Determine the (X, Y) coordinate at the center of the cell enclosing the given text.  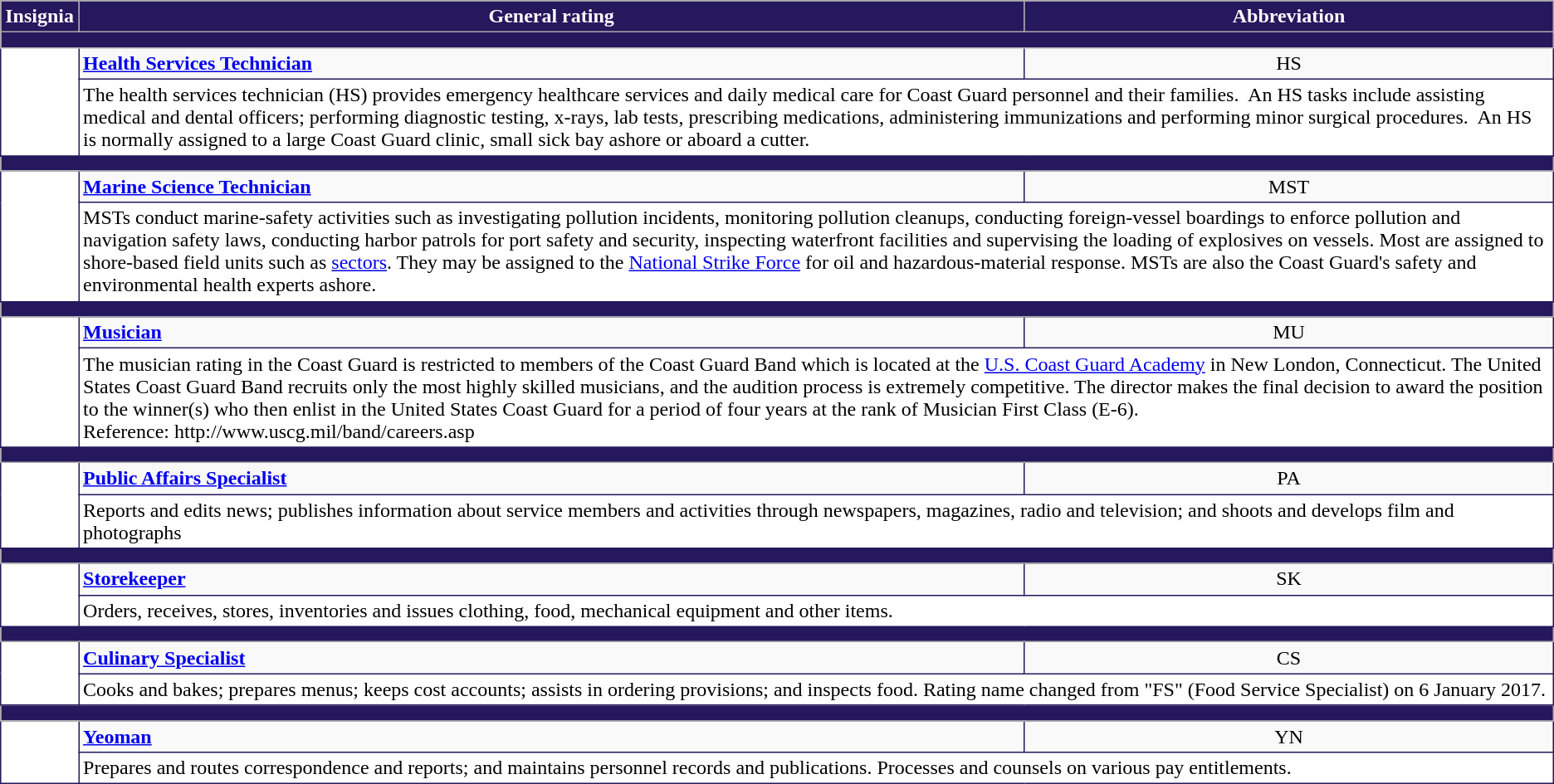
Marine Science Technician (551, 187)
YN (1289, 736)
General rating (551, 17)
MST (1289, 187)
MU (1289, 333)
SK (1289, 579)
CS (1289, 658)
HS (1289, 63)
Insignia (40, 17)
Musician (551, 333)
Prepares and routes correspondence and reports; and maintains personnel records and publications. Processes and counsels on various pay entitlements. (817, 768)
PA (1289, 478)
Yeoman (551, 736)
Culinary Specialist (551, 658)
Orders, receives, stores, inventories and issues clothing, food, mechanical equipment and other items. (817, 611)
Abbreviation (1289, 17)
Public Affairs Specialist (551, 478)
Storekeeper (551, 579)
Health Services Technician (551, 63)
